Return [X, Y] of the center of cell containing provided text 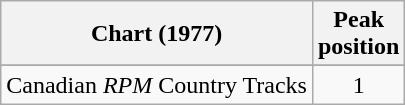
Peakposition [358, 34]
Canadian RPM Country Tracks [157, 85]
Chart (1977) [157, 34]
1 [358, 85]
